Capture the cell that displays the provided text and extract its (X, Y) central coordinate. 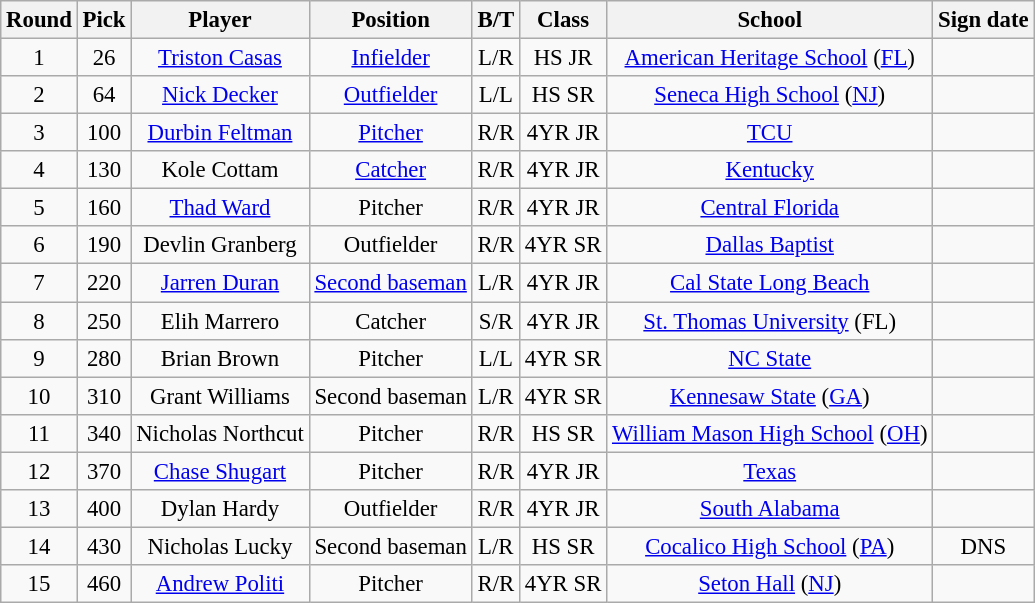
Jarren Duran (220, 283)
13 (39, 509)
HS JR (562, 58)
Seneca High School (NJ) (770, 95)
Grant Williams (220, 396)
280 (104, 358)
Chase Shugart (220, 471)
2 (39, 95)
Pick (104, 20)
Seton Hall (NJ) (770, 584)
Triston Casas (220, 58)
7 (39, 283)
Nicholas Lucky (220, 546)
12 (39, 471)
DNS (984, 546)
340 (104, 433)
11 (39, 433)
Kennesaw State (GA) (770, 396)
South Alabama (770, 509)
Thad Ward (220, 208)
6 (39, 245)
Durbin Feltman (220, 133)
64 (104, 95)
14 (39, 546)
Texas (770, 471)
Round (39, 20)
310 (104, 396)
NC State (770, 358)
15 (39, 584)
Central Florida (770, 208)
St. Thomas University (FL) (770, 321)
S/R (496, 321)
B/T (496, 20)
Andrew Politi (220, 584)
Kentucky (770, 170)
Brian Brown (220, 358)
430 (104, 546)
370 (104, 471)
10 (39, 396)
250 (104, 321)
400 (104, 509)
Cocalico High School (PA) (770, 546)
Nick Decker (220, 95)
Infielder (390, 58)
8 (39, 321)
Sign date (984, 20)
1 (39, 58)
220 (104, 283)
3 (39, 133)
Player (220, 20)
Kole Cottam (220, 170)
American Heritage School (FL) (770, 58)
4 (39, 170)
Cal State Long Beach (770, 283)
William Mason High School (OH) (770, 433)
School (770, 20)
100 (104, 133)
Dallas Baptist (770, 245)
5 (39, 208)
130 (104, 170)
Nicholas Northcut (220, 433)
Devlin Granberg (220, 245)
Position (390, 20)
9 (39, 358)
26 (104, 58)
460 (104, 584)
Class (562, 20)
Elih Marrero (220, 321)
Dylan Hardy (220, 509)
160 (104, 208)
190 (104, 245)
TCU (770, 133)
